Detect which cell encompasses the target text, then output its [X, Y] center coordinate. 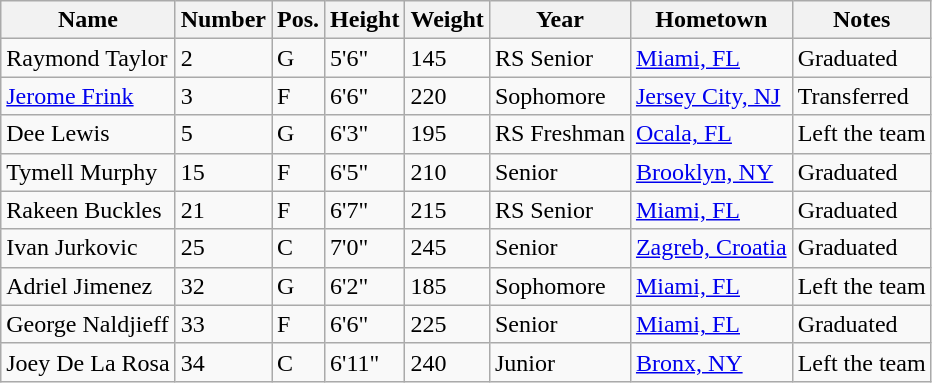
RS Freshman [560, 134]
245 [447, 248]
25 [223, 248]
George Naldjieff [88, 324]
Year [560, 20]
Adriel Jimenez [88, 286]
15 [223, 172]
2 [223, 58]
Ivan Jurkovic [88, 248]
Brooklyn, NY [711, 172]
Rakeen Buckles [88, 210]
Zagreb, Croatia [711, 248]
Hometown [711, 20]
Transferred [862, 96]
Tymell Murphy [88, 172]
Jerome Frink [88, 96]
Junior [560, 362]
Pos. [298, 20]
Bronx, NY [711, 362]
34 [223, 362]
Jersey City, NJ [711, 96]
32 [223, 286]
Height [365, 20]
220 [447, 96]
7'0" [365, 248]
145 [447, 58]
6'2" [365, 286]
195 [447, 134]
3 [223, 96]
33 [223, 324]
Notes [862, 20]
225 [447, 324]
Number [223, 20]
215 [447, 210]
6'11" [365, 362]
5 [223, 134]
Raymond Taylor [88, 58]
6'7" [365, 210]
6'5" [365, 172]
Ocala, FL [711, 134]
Weight [447, 20]
6'3" [365, 134]
5'6" [365, 58]
210 [447, 172]
Name [88, 20]
Dee Lewis [88, 134]
21 [223, 210]
240 [447, 362]
Joey De La Rosa [88, 362]
185 [447, 286]
